For the text-containing cell, return its midpoint in [X, Y] coordinate format. 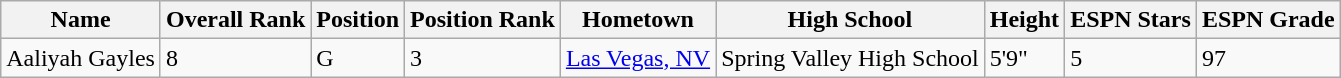
5 [1131, 58]
Spring Valley High School [850, 58]
Aaliyah Gayles [81, 58]
Position Rank [483, 20]
G [358, 58]
5'9" [1024, 58]
97 [1268, 58]
ESPN Grade [1268, 20]
Las Vegas, NV [638, 58]
Hometown [638, 20]
8 [235, 58]
Position [358, 20]
Name [81, 20]
Overall Rank [235, 20]
ESPN Stars [1131, 20]
3 [483, 58]
High School [850, 20]
Height [1024, 20]
